From the cell containing the given text, extract its center point as (x, y) coordinate. 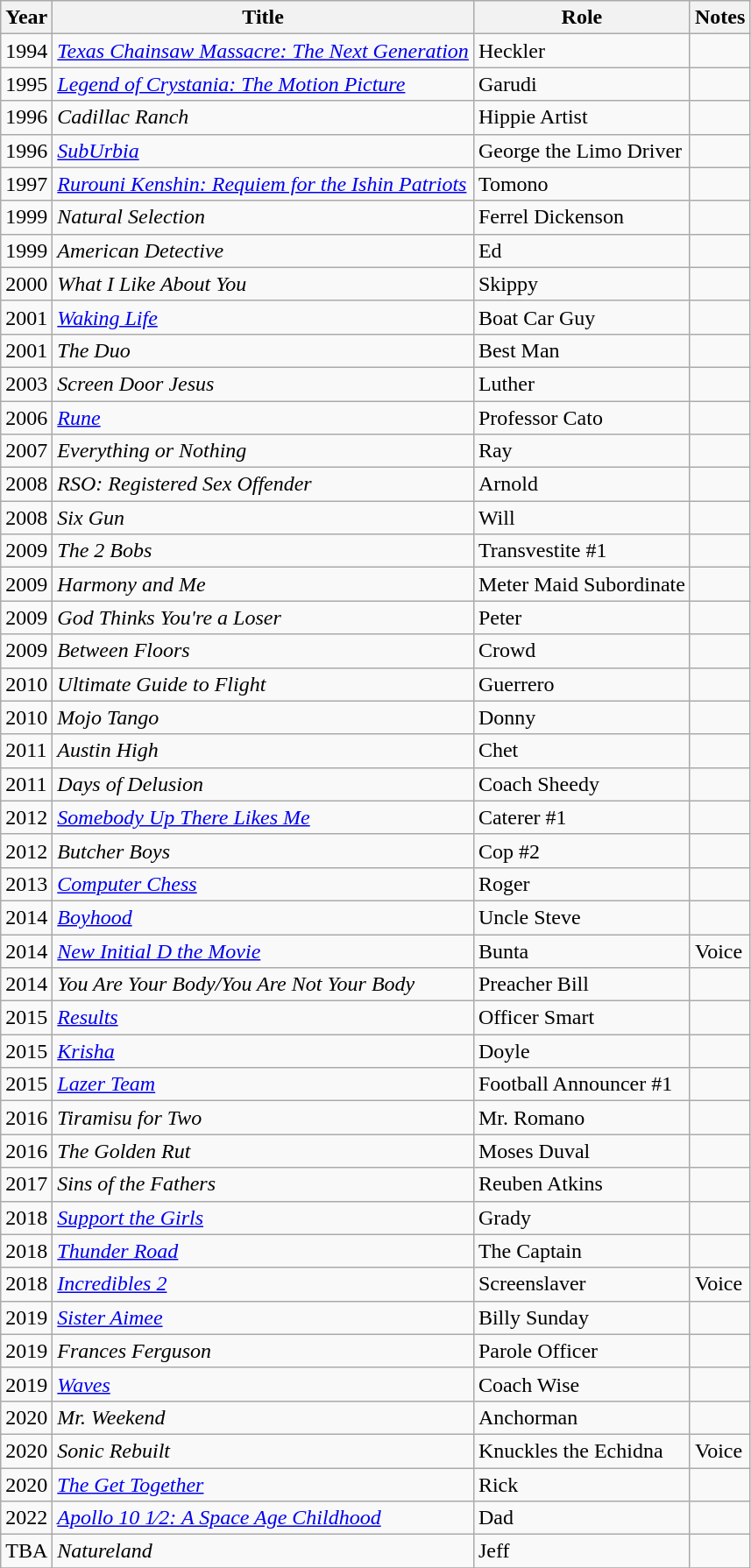
Incredibles 2 (263, 1284)
What I Like About You (263, 284)
Coach Sheedy (582, 784)
Arnold (582, 484)
The Get Together (263, 1485)
Lazer Team (263, 1084)
Ferrel Dickenson (582, 217)
Peter (582, 618)
Officer Smart (582, 1018)
Notes (719, 18)
Mr. Weekend (263, 1417)
TBA (26, 1551)
Legend of Crystania: The Motion Picture (263, 84)
Apollo 10 1⁄2: A Space Age Childhood (263, 1518)
The Captain (582, 1251)
Knuckles the Echidna (582, 1451)
Mojo Tango (263, 717)
Boyhood (263, 917)
Anchorman (582, 1417)
Best Man (582, 350)
1994 (26, 51)
Bunta (582, 950)
Reuben Atkins (582, 1184)
Rune (263, 418)
New Initial D the Movie (263, 950)
Meter Maid Subordinate (582, 584)
Days of Delusion (263, 784)
Harmony and Me (263, 584)
2022 (26, 1518)
Sins of the Fathers (263, 1184)
2007 (26, 451)
Caterer #1 (582, 817)
Support the Girls (263, 1218)
Screen Door Jesus (263, 384)
Rick (582, 1485)
SubUrbia (263, 151)
Screenslaver (582, 1284)
Guerrero (582, 684)
Cop #2 (582, 851)
2000 (26, 284)
Football Announcer #1 (582, 1084)
Dad (582, 1518)
Krisha (263, 1051)
2017 (26, 1184)
Ultimate Guide to Flight (263, 684)
Year (26, 18)
Boat Car Guy (582, 317)
Ray (582, 451)
1997 (26, 184)
George the Limo Driver (582, 151)
Natural Selection (263, 217)
Tomono (582, 184)
2006 (26, 418)
Butcher Boys (263, 851)
Title (263, 18)
American Detective (263, 251)
Ed (582, 251)
Roger (582, 884)
Billy Sunday (582, 1317)
Role (582, 18)
Frances Ferguson (263, 1351)
Luther (582, 384)
Rurouni Kenshin: Requiem for the Ishin Patriots (263, 184)
Doyle (582, 1051)
1995 (26, 84)
Austin High (263, 751)
Professor Cato (582, 418)
The Golden Rut (263, 1151)
RSO: Registered Sex Offender (263, 484)
Crowd (582, 651)
Coach Wise (582, 1384)
Computer Chess (263, 884)
Parole Officer (582, 1351)
Moses Duval (582, 1151)
Garudi (582, 84)
Sister Aimee (263, 1317)
Somebody Up There Likes Me (263, 817)
God Thinks You're a Loser (263, 618)
Everything or Nothing (263, 451)
Transvestite #1 (582, 551)
Skippy (582, 284)
Results (263, 1018)
Sonic Rebuilt (263, 1451)
Preacher Bill (582, 985)
Thunder Road (263, 1251)
Natureland (263, 1551)
Donny (582, 717)
Chet (582, 751)
The 2 Bobs (263, 551)
Will (582, 518)
The Duo (263, 350)
Uncle Steve (582, 917)
Tiramisu for Two (263, 1118)
2013 (26, 884)
Jeff (582, 1551)
Between Floors (263, 651)
2003 (26, 384)
Mr. Romano (582, 1118)
Texas Chainsaw Massacre: The Next Generation (263, 51)
Hippie Artist (582, 117)
Grady (582, 1218)
Six Gun (263, 518)
Cadillac Ranch (263, 117)
Waves (263, 1384)
Heckler (582, 51)
You Are Your Body/You Are Not Your Body (263, 985)
Waking Life (263, 317)
